Return the (x, y) coordinate for the center point of the cell that contains the specified text.  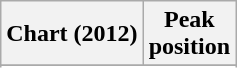
Peakposition (189, 34)
Chart (2012) (72, 34)
